Provide the [x, y] coordinate of the cell's center where the given text is located.  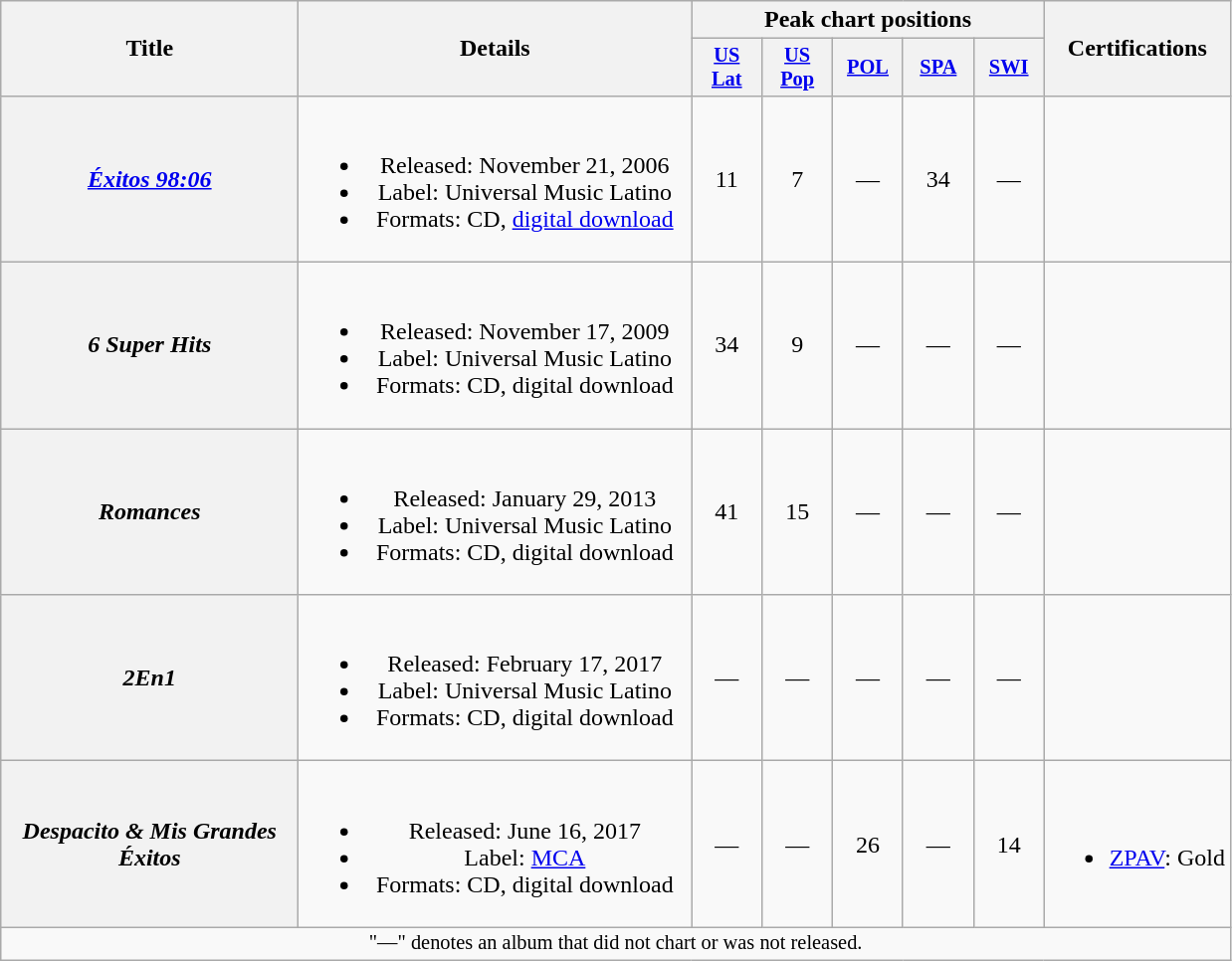
Certifications [1136, 49]
Released: November 17, 2009Label: Universal Music LatinoFormats: CD, digital download [496, 346]
POL [868, 68]
ZPAV: Gold [1136, 844]
9 [798, 346]
Released: November 21, 2006Label: Universal Music LatinoFormats: CD, digital download [496, 179]
Éxitos 98:06 [149, 179]
7 [798, 179]
26 [868, 844]
USLat [726, 68]
11 [726, 179]
14 [1009, 844]
SPA [937, 68]
USPop [798, 68]
Released: June 16, 2017Label: MCAFormats: CD, digital download [496, 844]
Romances [149, 511]
"—" denotes an album that did not chart or was not released. [616, 944]
Released: February 17, 2017Label: Universal Music LatinoFormats: CD, digital download [496, 678]
Details [496, 49]
Peak chart positions [868, 20]
SWI [1009, 68]
15 [798, 511]
41 [726, 511]
Released: January 29, 2013Label: Universal Music LatinoFormats: CD, digital download [496, 511]
Despacito & Mis Grandes Éxitos [149, 844]
2En1 [149, 678]
6 Super Hits [149, 346]
Title [149, 49]
